Detect which cell encompasses the target text, then output its (X, Y) center coordinate. 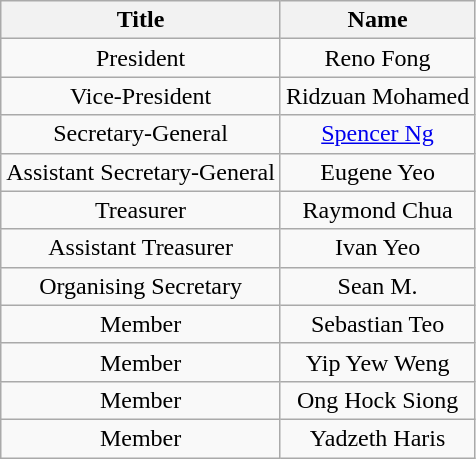
Reno Fong (377, 58)
Secretary-General (141, 134)
Name (377, 20)
Vice-President (141, 96)
Spencer Ng (377, 134)
Sebastian Teo (377, 324)
President (141, 58)
Title (141, 20)
Organising Secretary (141, 286)
Ong Hock Siong (377, 400)
Assistant Secretary-General (141, 172)
Raymond Chua (377, 210)
Eugene Yeo (377, 172)
Treasurer (141, 210)
Yip Yew Weng (377, 362)
Assistant Treasurer (141, 248)
Ivan Yeo (377, 248)
Sean M. (377, 286)
Yadzeth Haris (377, 438)
Ridzuan Mohamed (377, 96)
